Locate the cell with the specified text and output its [X, Y] center coordinate. 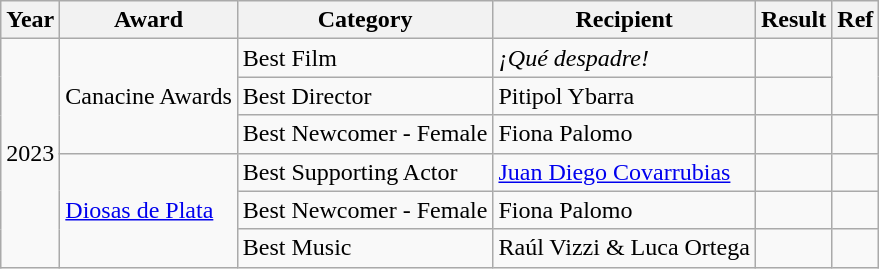
¡Qué despadre! [624, 58]
Award [148, 20]
Year [30, 20]
2023 [30, 153]
Best Supporting Actor [365, 172]
Best Film [365, 58]
Best Director [365, 96]
Juan Diego Covarrubias [624, 172]
Canacine Awards [148, 96]
Recipient [624, 20]
Result [793, 20]
Ref [856, 20]
Raúl Vizzi & Luca Ortega [624, 248]
Diosas de Plata [148, 210]
Best Music [365, 248]
Pitipol Ybarra [624, 96]
Category [365, 20]
